Search for the cell housing the specified text and yield its [x, y] center coordinate. 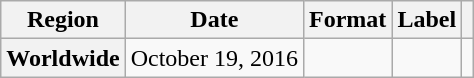
Worldwide [63, 58]
Format [348, 20]
Date [214, 20]
Label [427, 20]
October 19, 2016 [214, 58]
Region [63, 20]
